Return the (x, y) coordinate for the center point of the cell that contains the specified text.  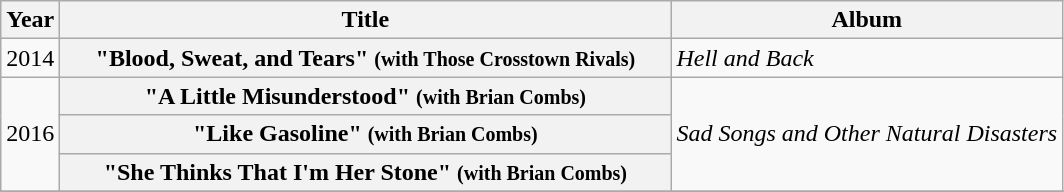
"She Thinks That I'm Her Stone" (with Brian Combs) (366, 172)
Album (867, 20)
"A Little Misunderstood" (with Brian Combs) (366, 96)
Hell and Back (867, 58)
Year (30, 20)
2014 (30, 58)
"Blood, Sweat, and Tears" (with Those Crosstown Rivals) (366, 58)
Title (366, 20)
"Like Gasoline" (with Brian Combs) (366, 134)
Sad Songs and Other Natural Disasters (867, 134)
2016 (30, 134)
